Pinpoint the cell where the given text exists, returning its (x, y) midpoint coordinate. 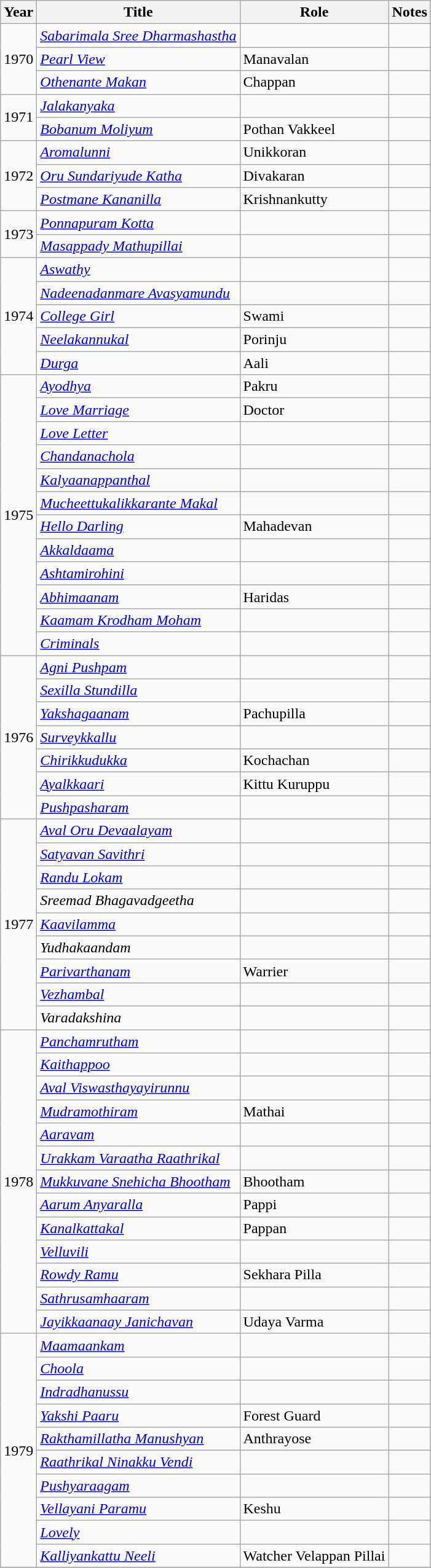
1972 (18, 176)
Pearl View (138, 59)
Aval Oru Devaalayam (138, 831)
Divakaran (314, 176)
Choola (138, 1368)
Aval Viswasthayayirunnu (138, 1088)
Udaya Varma (314, 1322)
Sexilla Stundilla (138, 691)
Abhimaanam (138, 597)
Ayodhya (138, 386)
Bobanum Moliyum (138, 129)
Pushyaraagam (138, 1486)
Mucheettukalikkarante Makal (138, 503)
1977 (18, 924)
Parivarthanam (138, 971)
Pappi (314, 1205)
Forest Guard (314, 1415)
1978 (18, 1182)
Chirikkudukka (138, 761)
1979 (18, 1450)
Mathai (314, 1111)
Kalyaanappanthal (138, 480)
Kalliyankattu Neeli (138, 1556)
Nadeenadanmare Avasyamundu (138, 293)
Maamaankam (138, 1345)
1976 (18, 737)
Pappan (314, 1228)
Akkaldaama (138, 550)
Aarum Anyaralla (138, 1205)
Oru Sundariyude Katha (138, 176)
1975 (18, 515)
Kittu Kuruppu (314, 784)
Unikkoran (314, 152)
Title (138, 12)
Rakthamillatha Manushyan (138, 1439)
College Girl (138, 316)
Randu Lokam (138, 877)
Varadakshina (138, 1017)
Ayalkkaari (138, 784)
Pachupilla (314, 714)
Pushpasharam (138, 807)
Indradhanussu (138, 1392)
Jalakanyaka (138, 106)
Yakshagaanam (138, 714)
Rowdy Ramu (138, 1275)
Satyavan Savithri (138, 854)
Swami (314, 316)
Chappan (314, 82)
Aali (314, 363)
1970 (18, 59)
Chandanachola (138, 457)
Notes (409, 12)
Criminals (138, 643)
Bhootham (314, 1182)
Hello Darling (138, 527)
Kanalkattakal (138, 1228)
Ashtamirohini (138, 573)
Mahadevan (314, 527)
Love Marriage (138, 410)
Postmane Kananilla (138, 199)
Raathrikal Ninakku Vendi (138, 1462)
Velluvili (138, 1252)
Ponnapuram Kotta (138, 222)
Keshu (314, 1509)
Kaavilamma (138, 924)
Vezhambal (138, 994)
Agni Pushpam (138, 667)
Sathrusamhaaram (138, 1298)
Durga (138, 363)
Urakkam Varaatha Raathrikal (138, 1158)
Sabarimala Sree Dharmashastha (138, 36)
Manavalan (314, 59)
Kaamam Krodham Moham (138, 620)
Love Letter (138, 433)
Panchamrutham (138, 1041)
Othenante Makan (138, 82)
Mudramothiram (138, 1111)
Aswathy (138, 269)
Surveykkallu (138, 737)
Kaithappoo (138, 1065)
Sreemad Bhagavadgeetha (138, 901)
Neelakannukal (138, 340)
Kochachan (314, 761)
Anthrayose (314, 1439)
Mukkuvane Snehicha Bhootham (138, 1182)
1973 (18, 234)
Sekhara Pilla (314, 1275)
Aaravam (138, 1135)
Jayikkaanaay Janichavan (138, 1322)
1971 (18, 117)
Vellayani Paramu (138, 1509)
Pakru (314, 386)
Lovely (138, 1532)
Porinju (314, 340)
Yakshi Paaru (138, 1415)
Krishnankutty (314, 199)
Aromalunni (138, 152)
Pothan Vakkeel (314, 129)
Masappady Mathupillai (138, 246)
Doctor (314, 410)
Yudhakaandam (138, 947)
Year (18, 12)
Warrier (314, 971)
Haridas (314, 597)
Watcher Velappan Pillai (314, 1556)
1974 (18, 316)
Role (314, 12)
